From the cell containing the given text, extract its center point as (X, Y) coordinate. 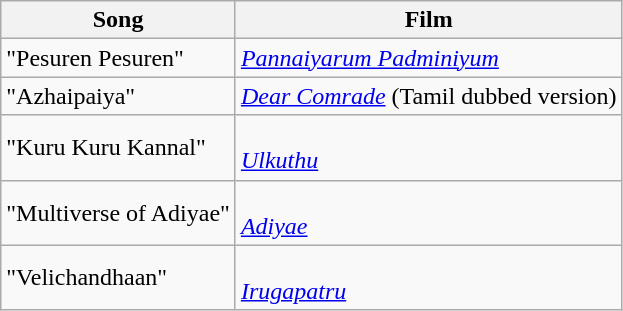
"Pesuren Pesuren" (118, 58)
Song (118, 20)
Ulkuthu (428, 148)
Pannaiyarum Padminiyum (428, 58)
Dear Comrade (Tamil dubbed version) (428, 96)
"Azhaipaiya" (118, 96)
"Velichandhaan" (118, 278)
"Kuru Kuru Kannal" (118, 148)
Irugapatru (428, 278)
Adiyae (428, 212)
Film (428, 20)
"Multiverse of Adiyae" (118, 212)
